Return [x, y] of the center of cell containing provided text 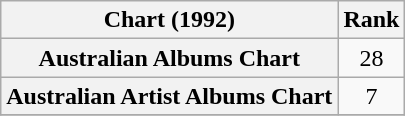
Australian Artist Albums Chart [170, 96]
7 [372, 96]
Chart (1992) [170, 20]
Rank [372, 20]
28 [372, 58]
Australian Albums Chart [170, 58]
